Scan for the cell matching the given text and deliver its [X, Y] coordinate at center. 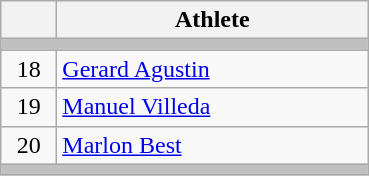
20 [29, 145]
Athlete [212, 20]
Manuel Villeda [212, 107]
18 [29, 69]
Marlon Best [212, 145]
Gerard Agustin [212, 69]
19 [29, 107]
